Capture the cell that displays the provided text and extract its (X, Y) central coordinate. 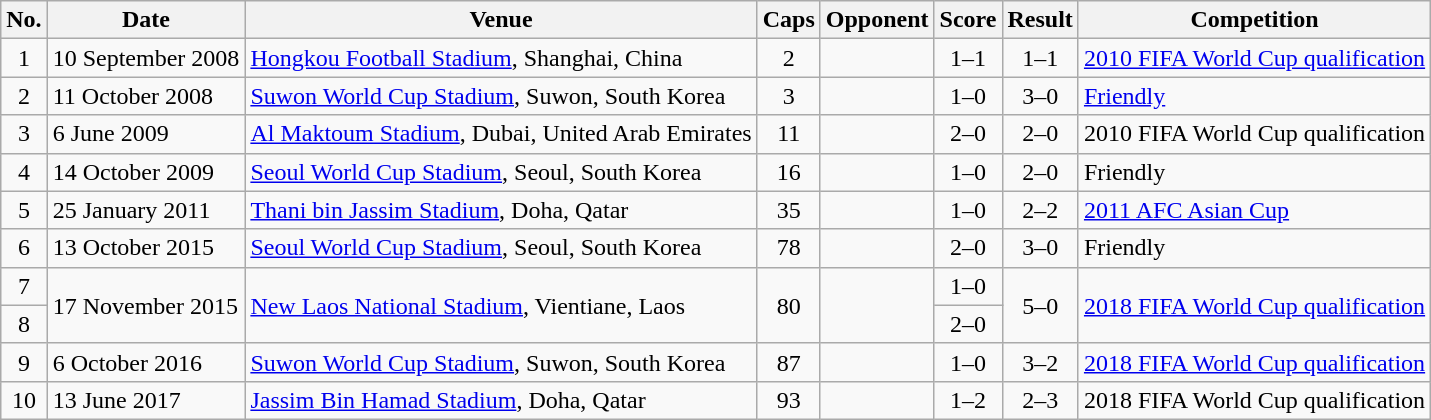
Venue (501, 20)
80 (788, 305)
Result (1040, 20)
Date (146, 20)
6 (24, 248)
13 June 2017 (146, 400)
Thani bin Jassim Stadium, Doha, Qatar (501, 210)
Jassim Bin Hamad Stadium, Doha, Qatar (501, 400)
4 (24, 172)
13 October 2015 (146, 248)
New Laos National Stadium, Vientiane, Laos (501, 305)
93 (788, 400)
35 (788, 210)
17 November 2015 (146, 305)
78 (788, 248)
1 (24, 58)
11 (788, 134)
9 (24, 362)
7 (24, 286)
1–2 (968, 400)
10 September 2008 (146, 58)
6 October 2016 (146, 362)
Caps (788, 20)
10 (24, 400)
5 (24, 210)
Competition (1254, 20)
14 October 2009 (146, 172)
2–2 (1040, 210)
Al Maktoum Stadium, Dubai, United Arab Emirates (501, 134)
87 (788, 362)
11 October 2008 (146, 96)
6 June 2009 (146, 134)
25 January 2011 (146, 210)
3–2 (1040, 362)
Hongkou Football Stadium, Shanghai, China (501, 58)
5–0 (1040, 305)
No. (24, 20)
2–3 (1040, 400)
Score (968, 20)
2011 AFC Asian Cup (1254, 210)
Opponent (877, 20)
8 (24, 324)
16 (788, 172)
